Pinpoint the cell where the given text exists, returning its (x, y) midpoint coordinate. 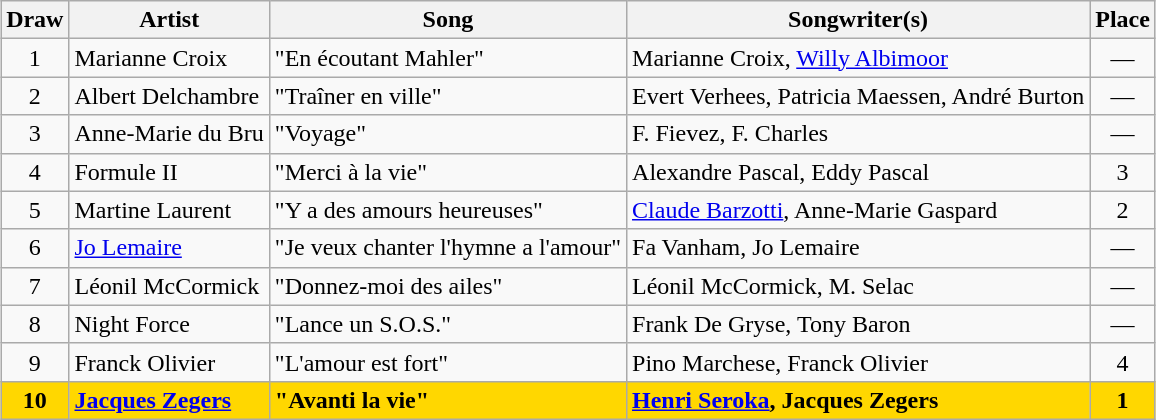
7 (35, 286)
Frank De Gryse, Tony Baron (858, 324)
"Traîner en ville" (448, 96)
"Donnez-moi des ailes" (448, 286)
5 (35, 210)
Jacques Zegers (169, 400)
"En écoutant Mahler" (448, 58)
"Voyage" (448, 134)
Henri Seroka, Jacques Zegers (858, 400)
Night Force (169, 324)
Evert Verhees, Patricia Maessen, André Burton (858, 96)
10 (35, 400)
"Avanti la vie" (448, 400)
Anne-Marie du Bru (169, 134)
"Je veux chanter l'hymne a l'amour" (448, 248)
Alexandre Pascal, Eddy Pascal (858, 172)
Marianne Croix, Willy Albimoor (858, 58)
"Lance un S.O.S." (448, 324)
Artist (169, 20)
"Y a des amours heureuses" (448, 210)
Marianne Croix (169, 58)
Pino Marchese, Franck Olivier (858, 362)
"L'amour est fort" (448, 362)
Fa Vanham, Jo Lemaire (858, 248)
9 (35, 362)
Draw (35, 20)
Claude Barzotti, Anne-Marie Gaspard (858, 210)
Franck Olivier (169, 362)
Song (448, 20)
Léonil McCormick, M. Selac (858, 286)
Jo Lemaire (169, 248)
6 (35, 248)
8 (35, 324)
Albert Delchambre (169, 96)
Léonil McCormick (169, 286)
F. Fievez, F. Charles (858, 134)
"Merci à la vie" (448, 172)
Place (1123, 20)
Formule II (169, 172)
Martine Laurent (169, 210)
Songwriter(s) (858, 20)
